Determine the (x, y) coordinate at the center of the cell enclosing the given text.  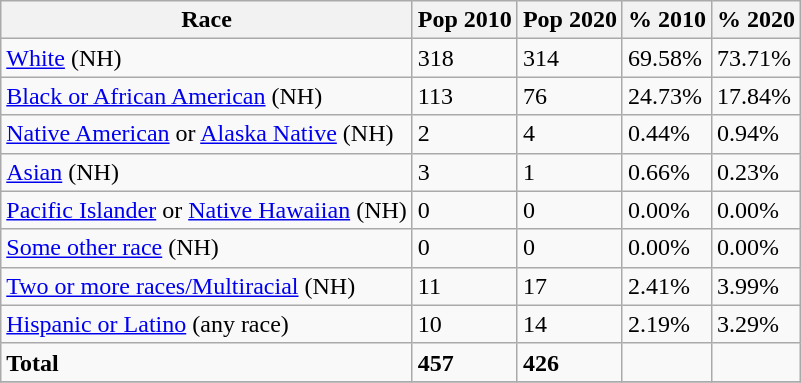
Pop 2020 (570, 20)
314 (570, 58)
69.58% (666, 58)
11 (464, 286)
14 (570, 324)
Hispanic or Latino (any race) (207, 324)
0.23% (756, 172)
0.94% (756, 134)
3 (464, 172)
2.19% (666, 324)
Some other race (NH) (207, 248)
2.41% (666, 286)
0.66% (666, 172)
457 (464, 362)
% 2010 (666, 20)
73.71% (756, 58)
% 2020 (756, 20)
3.99% (756, 286)
17 (570, 286)
Native American or Alaska Native (NH) (207, 134)
17.84% (756, 96)
Total (207, 362)
76 (570, 96)
Two or more races/Multiracial (NH) (207, 286)
113 (464, 96)
Race (207, 20)
10 (464, 324)
1 (570, 172)
White (NH) (207, 58)
3.29% (756, 324)
Asian (NH) (207, 172)
0.44% (666, 134)
Black or African American (NH) (207, 96)
4 (570, 134)
2 (464, 134)
Pacific Islander or Native Hawaiian (NH) (207, 210)
426 (570, 362)
Pop 2010 (464, 20)
24.73% (666, 96)
318 (464, 58)
